Return (x, y) of the center of cell containing provided text 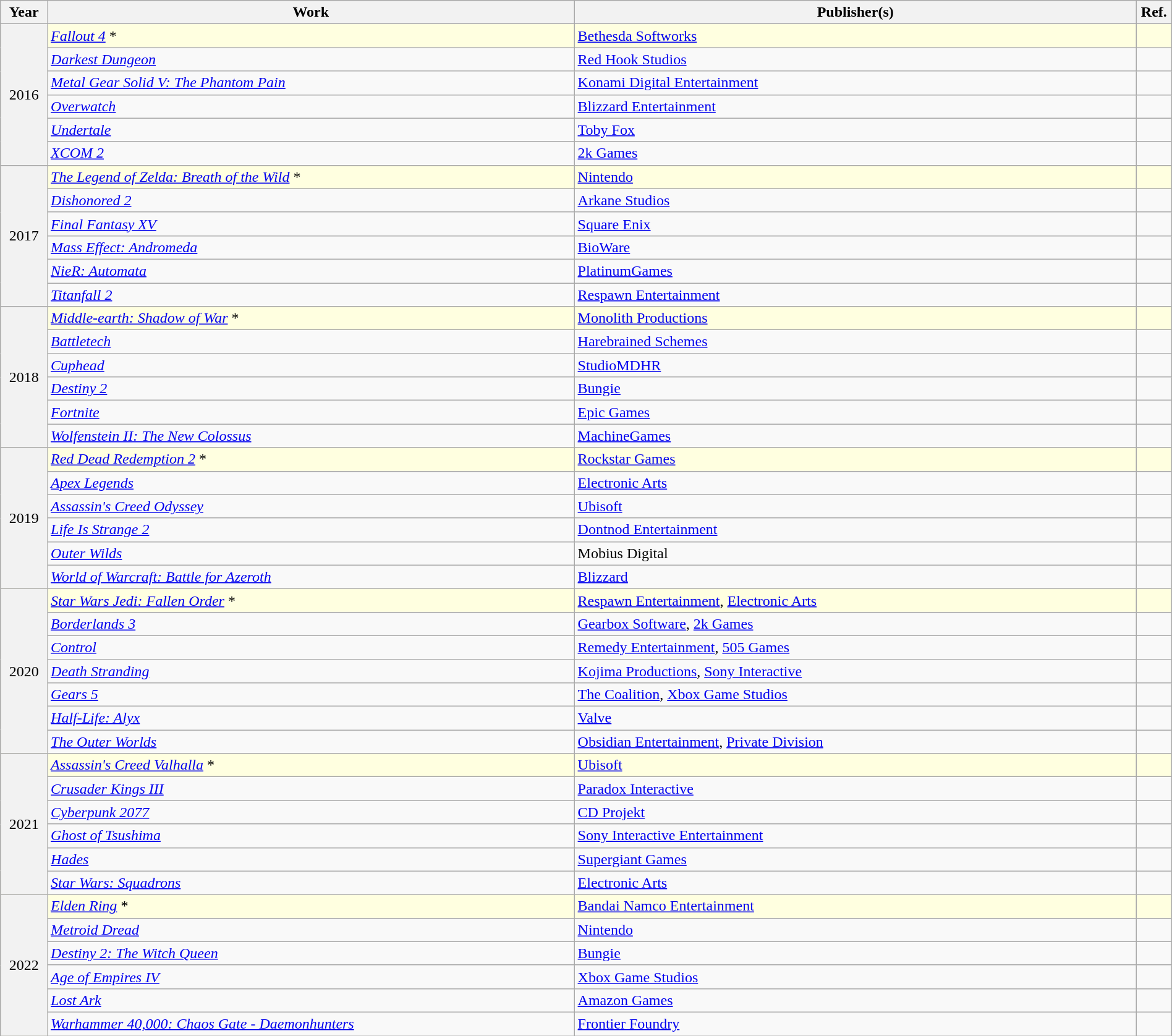
Elden Ring * (312, 906)
Arkane Studios (856, 200)
Year (24, 12)
Red Dead Redemption 2 * (312, 459)
Konami Digital Entertainment (856, 83)
Monolith Productions (856, 318)
Battletech (312, 342)
CD Projekt (856, 812)
The Outer Worlds (312, 742)
Crusader Kings III (312, 789)
Assassin's Creed Valhalla * (312, 765)
Work (312, 12)
Borderlands 3 (312, 624)
Undertale (312, 130)
Blizzard Entertainment (856, 106)
Fallout 4 * (312, 36)
2022 (24, 965)
Harebrained Schemes (856, 342)
Star Wars Jedi: Fallen Order * (312, 600)
2021 (24, 824)
Amazon Games (856, 1000)
Blizzard (856, 577)
Half-Life: Alyx (312, 718)
Control (312, 647)
Red Hook Studios (856, 59)
Square Enix (856, 224)
The Coalition, Xbox Game Studios (856, 695)
Valve (856, 718)
Warhammer 40,000: Chaos Gate - Daemonhunters (312, 1024)
Cuphead (312, 365)
Overwatch (312, 106)
Wolfenstein II: The New Colossus (312, 436)
Darkest Dungeon (312, 59)
Respawn Entertainment (856, 295)
BioWare (856, 247)
Supergiant Games (856, 859)
Lost Ark (312, 1000)
Final Fantasy XV (312, 224)
PlatinumGames (856, 271)
2018 (24, 377)
XCOM 2 (312, 153)
Metal Gear Solid V: The Phantom Pain (312, 83)
2016 (24, 95)
Hades (312, 859)
Ref. (1153, 12)
Star Wars: Squadrons (312, 883)
Mass Effect: Andromeda (312, 247)
Middle-earth: Shadow of War * (312, 318)
Age of Empires IV (312, 977)
Remedy Entertainment, 505 Games (856, 647)
Bethesda Softworks (856, 36)
Gearbox Software, 2k Games (856, 624)
Titanfall 2 (312, 295)
Gears 5 (312, 695)
Epic Games (856, 412)
Frontier Foundry (856, 1024)
2019 (24, 518)
Cyberpunk 2077 (312, 812)
StudioMDHR (856, 365)
Apex Legends (312, 483)
NieR: Automata (312, 271)
Bandai Namco Entertainment (856, 906)
Death Stranding (312, 671)
Sony Interactive Entertainment (856, 836)
Kojima Productions, Sony Interactive (856, 671)
Dontnod Entertainment (856, 530)
Destiny 2 (312, 389)
Destiny 2: The Witch Queen (312, 953)
Obsidian Entertainment, Private Division (856, 742)
Life Is Strange 2 (312, 530)
Rockstar Games (856, 459)
Xbox Game Studios (856, 977)
Publisher(s) (856, 12)
2k Games (856, 153)
World of Warcraft: Battle for Azeroth (312, 577)
MachineGames (856, 436)
2017 (24, 236)
Ghost of Tsushima (312, 836)
The Legend of Zelda: Breath of the Wild * (312, 177)
Paradox Interactive (856, 789)
Outer Wilds (312, 553)
Toby Fox (856, 130)
Assassin's Creed Odyssey (312, 506)
Dishonored 2 (312, 200)
Mobius Digital (856, 553)
Metroid Dread (312, 930)
Respawn Entertainment, Electronic Arts (856, 600)
Fortnite (312, 412)
2020 (24, 671)
